Find where the given text appears and provide that cell's center as [X, Y] coordinate. 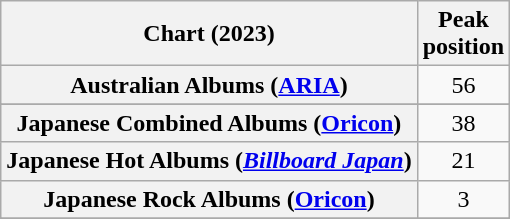
Japanese Combined Albums (Oricon) [209, 123]
Japanese Rock Albums (Oricon) [209, 199]
3 [463, 199]
21 [463, 161]
56 [463, 85]
38 [463, 123]
Japanese Hot Albums (Billboard Japan) [209, 161]
Australian Albums (ARIA) [209, 85]
Chart (2023) [209, 34]
Peakposition [463, 34]
